Identify which cell holds the provided text, then report its [X, Y] central coordinate. 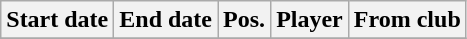
End date [166, 20]
Player [310, 20]
From club [407, 20]
Start date [58, 20]
Pos. [244, 20]
